Locate the cell with the specified text and output its (X, Y) center coordinate. 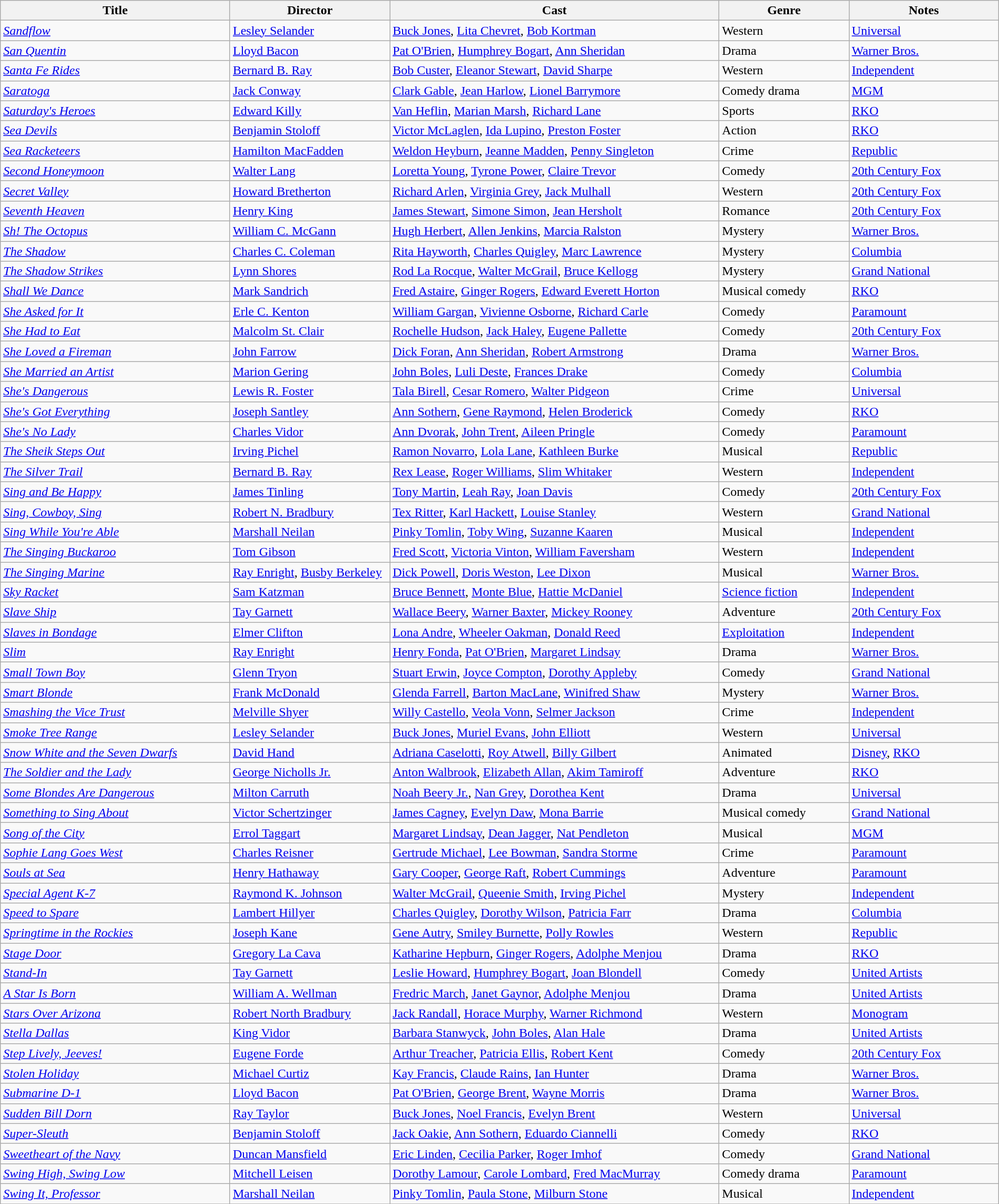
Duncan Mansfield (310, 1153)
She Loved a Fireman (115, 351)
Tala Birell, Cesar Romero, Walter Pidgeon (554, 391)
Rita Hayworth, Charles Quigley, Marc Lawrence (554, 251)
Bob Custer, Eleanor Stewart, David Sharpe (554, 71)
The Soldier and the Lady (115, 772)
Lewis R. Foster (310, 391)
Sandflow (115, 31)
Ray Enright, Busby Berkeley (310, 572)
Super-Sleuth (115, 1133)
Sweetheart of the Navy (115, 1153)
Hugh Herbert, Allen Jenkins, Marcia Ralston (554, 231)
James Tinling (310, 492)
The Sheik Steps Out (115, 452)
Glenda Farrell, Barton MacLane, Winifred Shaw (554, 692)
Van Heflin, Marian Marsh, Richard Lane (554, 111)
Ramon Novarro, Lola Lane, Kathleen Burke (554, 452)
Submarine D-1 (115, 1093)
Snow White and the Seven Dwarfs (115, 752)
Henry Hathaway (310, 873)
Frank McDonald (310, 692)
She's Got Everything (115, 412)
Swing It, Professor (115, 1193)
She Asked for It (115, 311)
Gary Cooper, George Raft, Robert Cummings (554, 873)
Rochelle Hudson, Jack Haley, Eugene Pallette (554, 331)
Sam Katzman (310, 592)
Sing and Be Happy (115, 492)
Sh! The Octopus (115, 231)
Fred Astaire, Ginger Rogers, Edward Everett Horton (554, 291)
Science fiction (784, 592)
Rex Lease, Roger Williams, Slim Whitaker (554, 472)
Slim (115, 652)
Charles Quigley, Dorothy Wilson, Patricia Farr (554, 913)
Slaves in Bondage (115, 632)
Gertrude Michael, Lee Bowman, Sandra Storme (554, 853)
Sea Devils (115, 131)
Some Blondes Are Dangerous (115, 792)
Romance (784, 211)
Gene Autry, Smiley Burnette, Polly Rowles (554, 933)
Charles C. Coleman (310, 251)
Seventh Heaven (115, 211)
Henry Fonda, Pat O'Brien, Margaret Lindsay (554, 652)
Hamilton MacFadden (310, 151)
Glenn Tryon (310, 672)
Eric Linden, Cecilia Parker, Roger Imhof (554, 1153)
Shall We Dance (115, 291)
Secret Valley (115, 191)
Adriana Caselotti, Roy Atwell, Billy Gilbert (554, 752)
Howard Bretherton (310, 191)
Ray Taylor (310, 1113)
William C. McGann (310, 231)
King Vidor (310, 1033)
Lona Andre, Wheeler Oakman, Donald Reed (554, 632)
Fred Scott, Victoria Vinton, William Faversham (554, 552)
Sophie Lang Goes West (115, 853)
Willy Castello, Veola Vonn, Selmer Jackson (554, 712)
Victor McLaglen, Ida Lupino, Preston Foster (554, 131)
Anton Walbrook, Elizabeth Allan, Akim Tamiroff (554, 772)
Mitchell Leisen (310, 1173)
William A. Wellman (310, 993)
Irving Pichel (310, 452)
Swing High, Swing Low (115, 1173)
Melville Shyer (310, 712)
John Boles, Luli Deste, Frances Drake (554, 371)
Smashing the Vice Trust (115, 712)
Director (310, 11)
A Star Is Born (115, 993)
Noah Beery Jr., Nan Grey, Dorothea Kent (554, 792)
Speed to Spare (115, 913)
Sing While You're Able (115, 532)
Monogram (924, 1013)
Stella Dallas (115, 1033)
Stuart Erwin, Joyce Compton, Dorothy Appleby (554, 672)
The Singing Marine (115, 572)
Tom Gibson (310, 552)
Jack Conway (310, 91)
Marion Gering (310, 371)
Margaret Lindsay, Dean Jagger, Nat Pendleton (554, 833)
Raymond K. Johnson (310, 893)
Second Honeymoon (115, 171)
Edward Killy (310, 111)
The Singing Buckaroo (115, 552)
Pinky Tomlin, Toby Wing, Suzanne Kaaren (554, 532)
Pat O'Brien, Humphrey Bogart, Ann Sheridan (554, 51)
Song of the City (115, 833)
Pat O'Brien, George Brent, Wayne Morris (554, 1093)
Stolen Holiday (115, 1073)
She Had to Eat (115, 331)
Sports (784, 111)
William Gargan, Vivienne Osborne, Richard Carle (554, 311)
Disney, RKO (924, 752)
Sudden Bill Dorn (115, 1113)
Elmer Clifton (310, 632)
Something to Sing About (115, 813)
David Hand (310, 752)
Kay Francis, Claude Rains, Ian Hunter (554, 1073)
Richard Arlen, Virginia Grey, Jack Mulhall (554, 191)
She's No Lady (115, 432)
Ann Sothern, Gene Raymond, Helen Broderick (554, 412)
Milton Carruth (310, 792)
San Quentin (115, 51)
The Shadow Strikes (115, 271)
Ann Dvorak, John Trent, Aileen Pringle (554, 432)
Clark Gable, Jean Harlow, Lionel Barrymore (554, 91)
Victor Schertzinger (310, 813)
Loretta Young, Tyrone Power, Claire Trevor (554, 171)
Saturday's Heroes (115, 111)
Saratoga (115, 91)
Genre (784, 11)
Lambert Hillyer (310, 913)
Henry King (310, 211)
Buck Jones, Lita Chevret, Bob Kortman (554, 31)
Pinky Tomlin, Paula Stone, Milburn Stone (554, 1193)
Mark Sandrich (310, 291)
Notes (924, 11)
Stand-In (115, 973)
Gregory La Cava (310, 953)
Wallace Beery, Warner Baxter, Mickey Rooney (554, 612)
Special Agent K-7 (115, 893)
The Silver Trail (115, 472)
Sky Racket (115, 592)
Sing, Cowboy, Sing (115, 512)
Title (115, 11)
Jack Randall, Horace Murphy, Warner Richmond (554, 1013)
Souls at Sea (115, 873)
Ray Enright (310, 652)
Joseph Santley (310, 412)
Weldon Heyburn, Jeanne Madden, Penny Singleton (554, 151)
She Married an Artist (115, 371)
She's Dangerous (115, 391)
Walter McGrail, Queenie Smith, Irving Pichel (554, 893)
James Stewart, Simone Simon, Jean Hersholt (554, 211)
Robert North Bradbury (310, 1013)
Fredric March, Janet Gaynor, Adolphe Menjou (554, 993)
Tony Martin, Leah Ray, Joan Davis (554, 492)
Buck Jones, Noel Francis, Evelyn Brent (554, 1113)
Stage Door (115, 953)
Santa Fe Rides (115, 71)
George Nicholls Jr. (310, 772)
The Shadow (115, 251)
Lynn Shores (310, 271)
Slave Ship (115, 612)
Step Lively, Jeeves! (115, 1053)
Eugene Forde (310, 1053)
Smart Blonde (115, 692)
Charles Vidor (310, 432)
Errol Taggart (310, 833)
Michael Curtiz (310, 1073)
Dick Powell, Doris Weston, Lee Dixon (554, 572)
Action (784, 131)
Jack Oakie, Ann Sothern, Eduardo Ciannelli (554, 1133)
John Farrow (310, 351)
Erle C. Kenton (310, 311)
Robert N. Bradbury (310, 512)
Dorothy Lamour, Carole Lombard, Fred MacMurray (554, 1173)
Arthur Treacher, Patricia Ellis, Robert Kent (554, 1053)
Buck Jones, Muriel Evans, John Elliott (554, 732)
Springtime in the Rockies (115, 933)
Malcolm St. Clair (310, 331)
Bruce Bennett, Monte Blue, Hattie McDaniel (554, 592)
Dick Foran, Ann Sheridan, Robert Armstrong (554, 351)
Katharine Hepburn, Ginger Rogers, Adolphe Menjou (554, 953)
Sea Racketeers (115, 151)
Stars Over Arizona (115, 1013)
Animated (784, 752)
Leslie Howard, Humphrey Bogart, Joan Blondell (554, 973)
Small Town Boy (115, 672)
James Cagney, Evelyn Daw, Mona Barrie (554, 813)
Exploitation (784, 632)
Walter Lang (310, 171)
Smoke Tree Range (115, 732)
Tex Ritter, Karl Hackett, Louise Stanley (554, 512)
Barbara Stanwyck, John Boles, Alan Hale (554, 1033)
Charles Reisner (310, 853)
Joseph Kane (310, 933)
Rod La Rocque, Walter McGrail, Bruce Kellogg (554, 271)
Cast (554, 11)
